Identify which cell holds the provided text, then report its [X, Y] central coordinate. 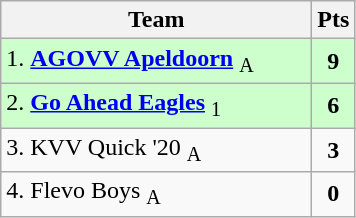
4. Flevo Boys A [156, 194]
0 [334, 194]
3 [334, 150]
6 [334, 105]
Team [156, 20]
3. KVV Quick '20 A [156, 150]
1. AGOVV Apeldoorn A [156, 61]
9 [334, 61]
Pts [334, 20]
2. Go Ahead Eagles 1 [156, 105]
